From the cell containing the given text, extract its center point as [x, y] coordinate. 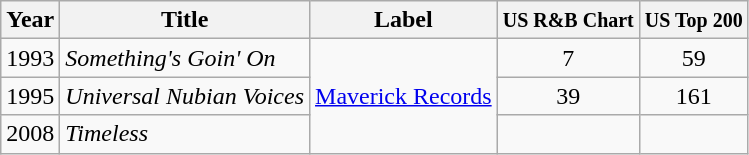
2008 [30, 134]
Maverick Records [404, 96]
Year [30, 20]
US Top 200 [694, 20]
59 [694, 58]
Label [404, 20]
Universal Nubian Voices [185, 96]
Timeless [185, 134]
7 [568, 58]
Title [185, 20]
Something's Goin' On [185, 58]
161 [694, 96]
39 [568, 96]
1995 [30, 96]
1993 [30, 58]
US R&B Chart [568, 20]
